Capture the cell that displays the provided text and extract its (X, Y) central coordinate. 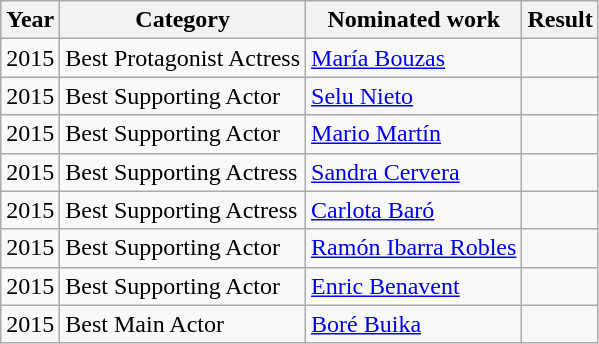
Best Main Actor (183, 324)
Selu Nieto (414, 96)
María Bouzas (414, 58)
Carlota Baró (414, 210)
Boré Buika (414, 324)
Sandra Cervera (414, 172)
Result (560, 20)
Enric Benavent (414, 286)
Ramón Ibarra Robles (414, 248)
Mario Martín (414, 134)
Best Protagonist Actress (183, 58)
Year (30, 20)
Category (183, 20)
Nominated work (414, 20)
